Determine the [x, y] coordinate at the center of the cell enclosing the given text.  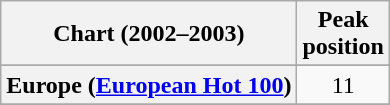
Peakposition [343, 34]
11 [343, 85]
Europe (European Hot 100) [149, 85]
Chart (2002–2003) [149, 34]
